Determine the [X, Y] coordinate at the center of the cell enclosing the given text.  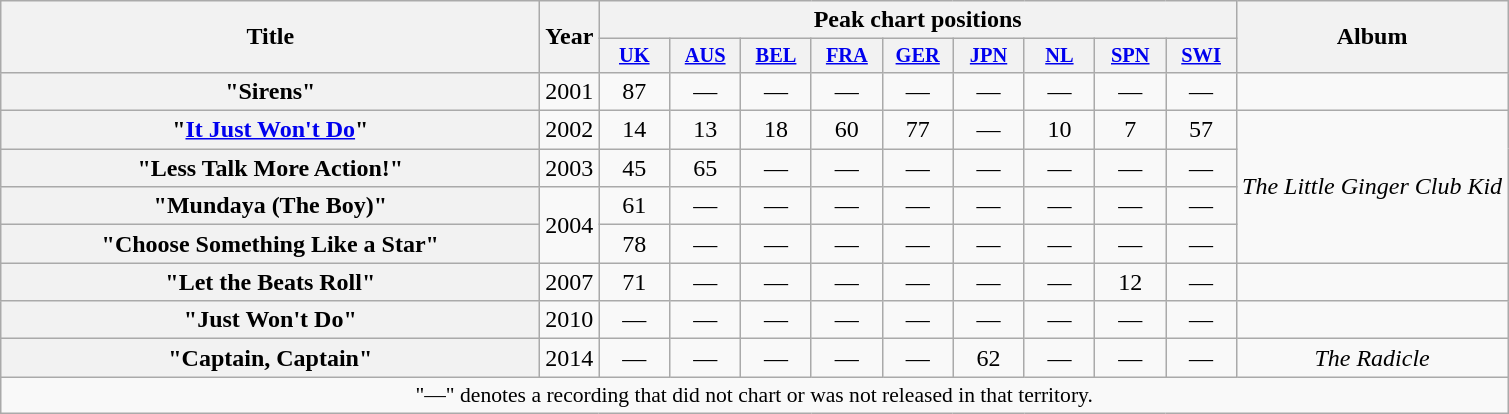
FRA [846, 56]
GER [918, 56]
JPN [988, 56]
18 [776, 130]
10 [1060, 130]
Album [1372, 37]
62 [988, 358]
"Sirens" [270, 91]
2002 [570, 130]
Year [570, 37]
SPN [1130, 56]
"Mundaya (The Boy)" [270, 206]
"—" denotes a recording that did not chart or was not released in that territory. [754, 395]
"Choose Something Like a Star" [270, 244]
2007 [570, 282]
"Less Talk More Action!" [270, 168]
2001 [570, 91]
2004 [570, 225]
12 [1130, 282]
57 [1202, 130]
71 [634, 282]
Title [270, 37]
2010 [570, 320]
"It Just Won't Do" [270, 130]
13 [706, 130]
"Captain, Captain" [270, 358]
"Just Won't Do" [270, 320]
UK [634, 56]
78 [634, 244]
87 [634, 91]
61 [634, 206]
7 [1130, 130]
77 [918, 130]
AUS [706, 56]
60 [846, 130]
NL [1060, 56]
45 [634, 168]
2003 [570, 168]
14 [634, 130]
BEL [776, 56]
The Radicle [1372, 358]
2014 [570, 358]
SWI [1202, 56]
Peak chart positions [918, 20]
65 [706, 168]
"Let the Beats Roll" [270, 282]
The Little Ginger Club Kid [1372, 187]
